From the cell containing the given text, extract its center point as (X, Y) coordinate. 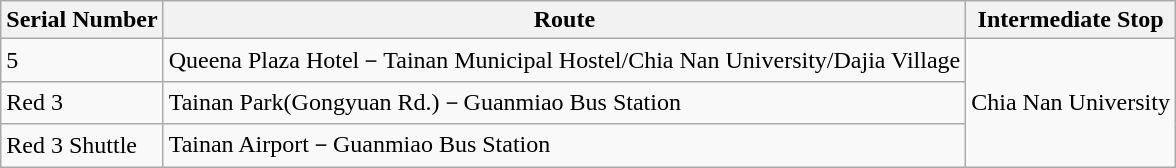
5 (82, 60)
Serial Number (82, 20)
Red 3 Shuttle (82, 146)
Tainan Airport－Guanmiao Bus Station (564, 146)
Tainan Park(Gongyuan Rd.)－Guanmiao Bus Station (564, 102)
Intermediate Stop (1071, 20)
Chia Nan University (1071, 103)
Red 3 (82, 102)
Route (564, 20)
Queena Plaza Hotel－Tainan Municipal Hostel/Chia Nan University/Dajia Village (564, 60)
